Identify which cell holds the provided text, then report its [X, Y] central coordinate. 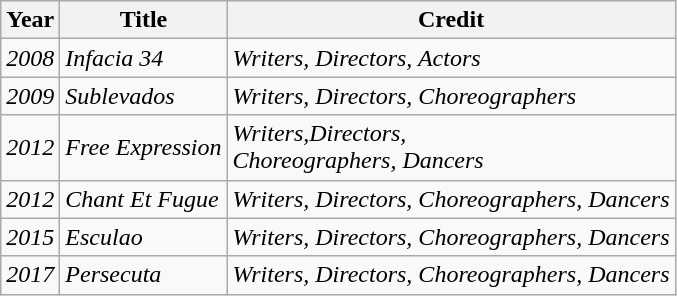
Writers,Directors,Choreographers, Dancers [451, 148]
Persecuta [144, 275]
Year [30, 20]
Sublevados [144, 96]
Credit [451, 20]
2008 [30, 58]
Title [144, 20]
Esculao [144, 237]
Writers, Directors, Actors [451, 58]
2015 [30, 237]
Chant Et Fugue [144, 199]
Writers, Directors, Choreographers [451, 96]
2009 [30, 96]
Free Expression [144, 148]
2017 [30, 275]
Infacia 34 [144, 58]
